Pinpoint the cell where the given text exists, returning its (X, Y) midpoint coordinate. 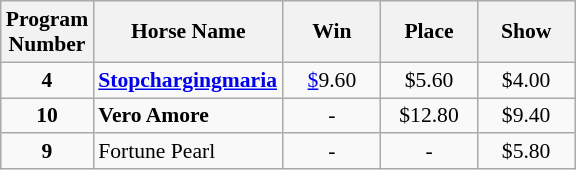
$5.60 (428, 80)
Fortune Pearl (188, 152)
Vero Amore (188, 116)
4 (47, 80)
$5.80 (526, 152)
$9.40 (526, 116)
Place (428, 32)
$4.00 (526, 80)
$9.60 (332, 80)
Show (526, 32)
Horse Name (188, 32)
9 (47, 152)
$12.80 (428, 116)
Stopchargingmaria (188, 80)
Win (332, 32)
Program Number (47, 32)
10 (47, 116)
